Capture the cell that displays the provided text and extract its (x, y) central coordinate. 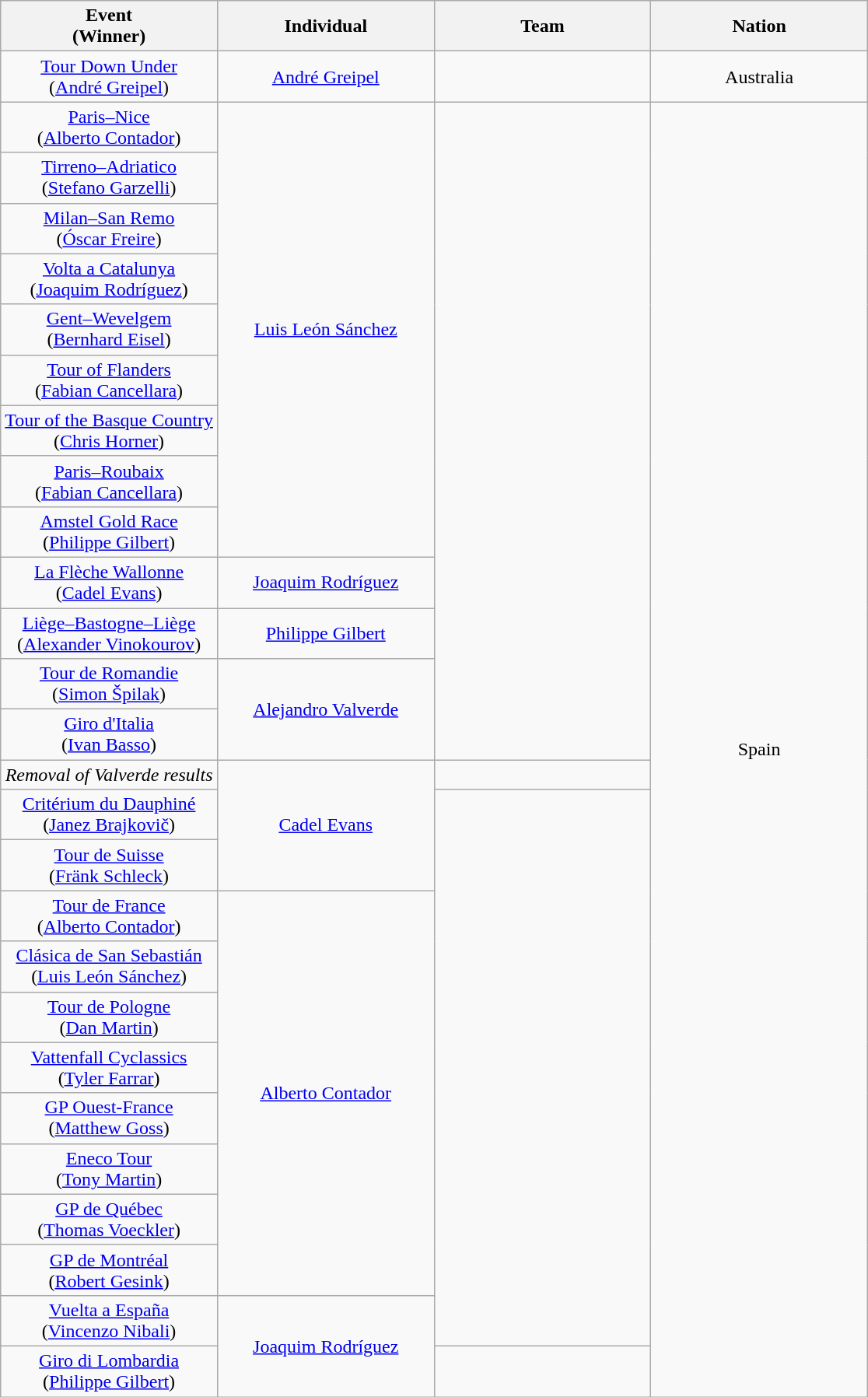
Tour de Pologne(Dan Martin) (109, 1017)
Giro d'Italia(Ivan Basso) (109, 734)
Tour Down Under(André Greipel) (109, 76)
GP Ouest-France(Matthew Goss) (109, 1119)
Milan–San Remo(Óscar Freire) (109, 229)
Vattenfall Cyclassics(Tyler Farrar) (109, 1067)
Paris–Roubaix(Fabian Cancellara) (109, 481)
Paris–Nice(Alberto Contador) (109, 128)
Tour de Suisse(Fränk Schleck) (109, 865)
Cadel Evans (325, 825)
Philippe Gilbert (325, 633)
Alberto Contador (325, 1093)
Luis León Sánchez (325, 330)
Alejandro Valverde (325, 709)
GP de Montréal(Robert Gesink) (109, 1269)
Vuelta a España(Vincenzo Nibali) (109, 1321)
GP de Québec(Thomas Voeckler) (109, 1220)
Eneco Tour(Tony Martin) (109, 1168)
Giro di Lombardia(Philippe Gilbert) (109, 1371)
Volta a Catalunya(Joaquim Rodríguez) (109, 278)
Gent–Wevelgem(Bernhard Eisel) (109, 330)
La Flèche Wallonne(Cadel Evans) (109, 582)
Individual (325, 26)
Nation (759, 26)
Team (543, 26)
Tour de France(Alberto Contador) (109, 916)
Spain (759, 750)
Critérium du Dauphiné(Janez Brajkovič) (109, 815)
Tour de Romandie(Simon Špilak) (109, 684)
Tirreno–Adriatico(Stefano Garzelli) (109, 177)
André Greipel (325, 76)
Australia (759, 76)
Removal of Valverde results (109, 775)
Tour of Flanders(Fabian Cancellara) (109, 380)
Amstel Gold Race(Philippe Gilbert) (109, 532)
Liège–Bastogne–Liège(Alexander Vinokourov) (109, 633)
Event(Winner) (109, 26)
Clásica de San Sebastián(Luis León Sánchez) (109, 966)
Tour of the Basque Country(Chris Horner) (109, 431)
